Locate the cell with the specified text and output its [X, Y] center coordinate. 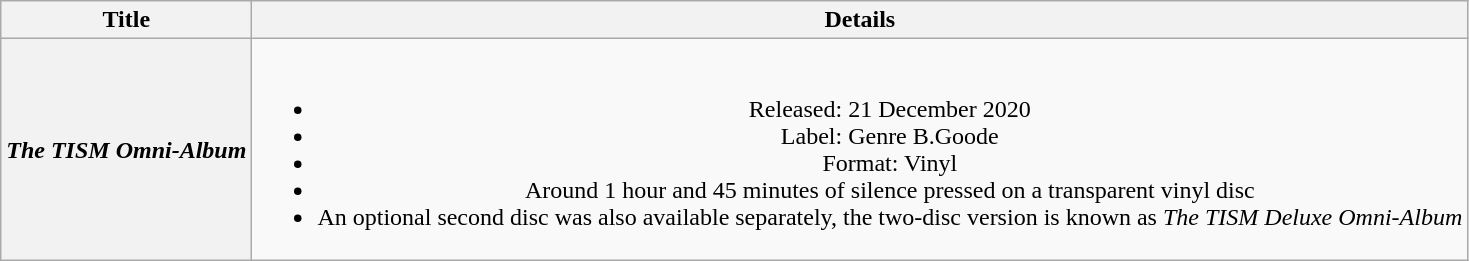
Details [860, 20]
The TISM Omni-Album [126, 150]
Title [126, 20]
